Scan for the cell matching the given text and deliver its [x, y] coordinate at center. 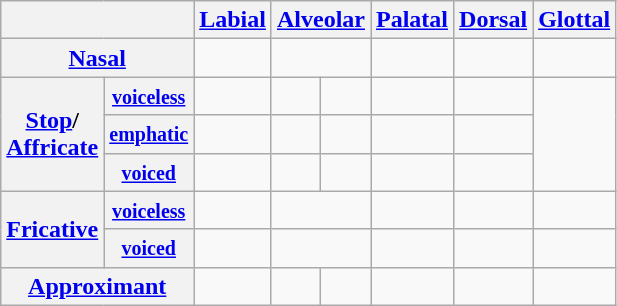
Nasal [98, 58]
Palatal [412, 20]
Fricative [52, 229]
Glottal [574, 20]
Alveolar [320, 20]
Labial [233, 20]
Dorsal [494, 20]
Approximant [98, 286]
Stop/Affricate [52, 134]
emphatic [149, 134]
